Determine the [X, Y] coordinate at the center of the cell enclosing the given text.  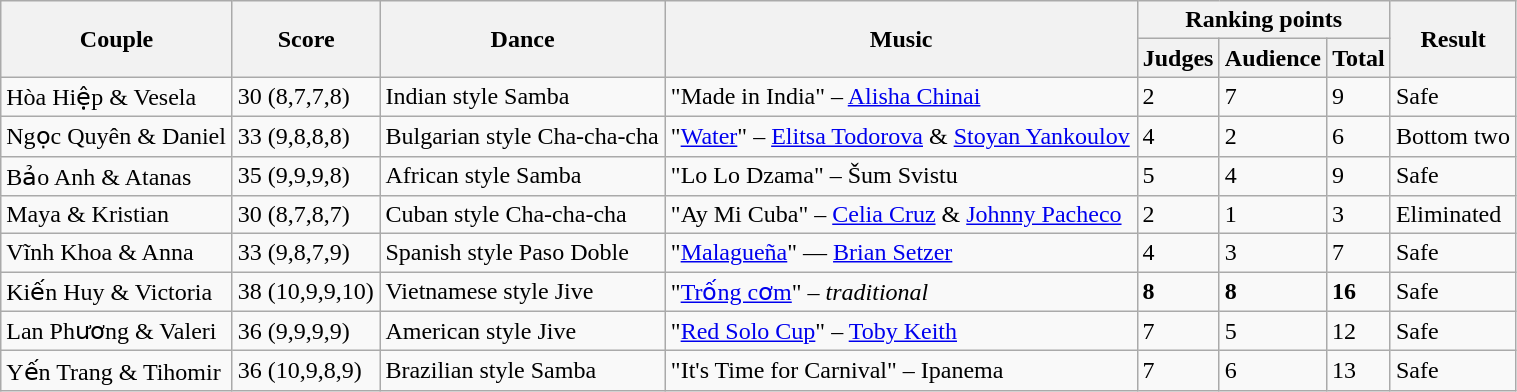
Vietnamese style Jive [522, 292]
Music [901, 39]
16 [1359, 292]
30 (8,7,8,7) [306, 215]
Eliminated [1453, 215]
36 (9,9,9,9) [306, 331]
"Malagueña" — Brian Setzer [901, 253]
36 (10,9,8,9) [306, 371]
"Red Solo Cup" – Toby Keith [901, 331]
33 (9,8,8,8) [306, 136]
Lan Phương & Valeri [117, 331]
12 [1359, 331]
30 (8,7,7,8) [306, 97]
Hòa Hiệp & Vesela [117, 97]
"Water" – Elitsa Todorova & Stoyan Yankoulov [901, 136]
13 [1359, 371]
Couple [117, 39]
Indian style Samba [522, 97]
Ngọc Quyên & Daniel [117, 136]
35 (9,9,9,8) [306, 176]
American style Jive [522, 331]
Result [1453, 39]
"Made in India" – Alisha Chinai [901, 97]
"Trống cơm" – traditional [901, 292]
Ranking points [1264, 20]
Vĩnh Khoa & Anna [117, 253]
Brazilian style Samba [522, 371]
"Lo Lo Dzama" – Šum Svistu [901, 176]
"It's Time for Carnival" – Ipanema [901, 371]
Bulgarian style Cha-cha-cha [522, 136]
Total [1359, 58]
Judges [1178, 58]
33 (9,8,7,9) [306, 253]
Maya & Kristian [117, 215]
African style Samba [522, 176]
Spanish style Paso Doble [522, 253]
Bottom two [1453, 136]
Score [306, 39]
Cuban style Cha-cha-cha [522, 215]
Yến Trang & Tihomir [117, 371]
Audience [1272, 58]
"Ay Mi Cuba" – Celia Cruz & Johnny Pacheco [901, 215]
Kiến Huy & Victoria [117, 292]
Bảo Anh & Atanas [117, 176]
38 (10,9,9,10) [306, 292]
Dance [522, 39]
1 [1272, 215]
